From the cell containing the given text, extract its center point as (x, y) coordinate. 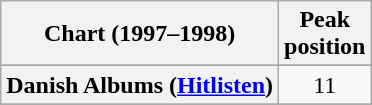
Chart (1997–1998) (140, 34)
Peakposition (325, 34)
Danish Albums (Hitlisten) (140, 85)
11 (325, 85)
